Capture the cell that displays the provided text and extract its (x, y) central coordinate. 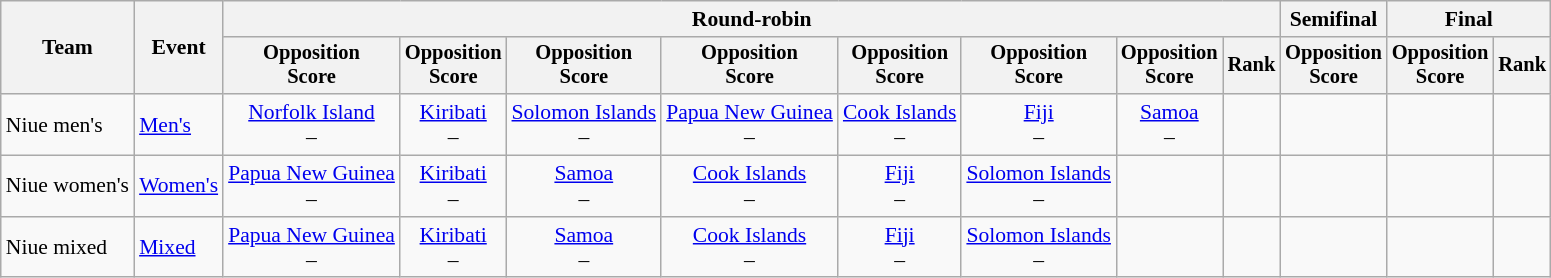
Norfolk Island – (312, 124)
Mixed (178, 248)
Niue mixed (68, 248)
Niue women's (68, 186)
Round-robin (752, 19)
Team (68, 48)
Men's (178, 124)
Final (1469, 19)
Event (178, 48)
Semifinal (1334, 19)
Niue men's (68, 124)
Women's (178, 186)
